Extract the (x, y) coordinate from the center of the cell holding the provided text.  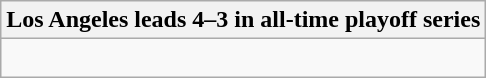
Los Angeles leads 4–3 in all-time playoff series (244, 20)
